Extract the [x, y] coordinate from the center of the cell holding the provided text.  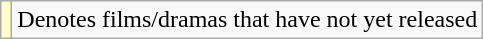
Denotes films/dramas that have not yet released [248, 20]
